Capture the cell that displays the provided text and extract its [X, Y] central coordinate. 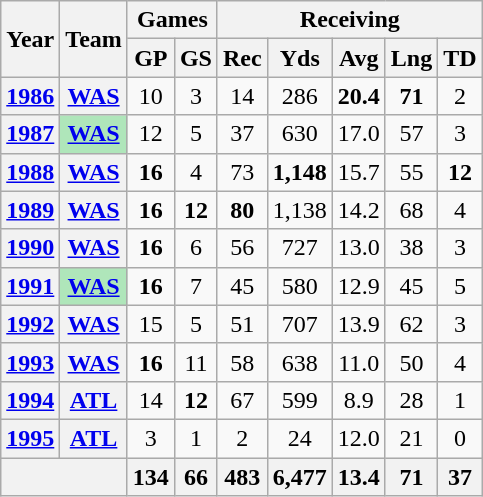
67 [242, 400]
1987 [30, 134]
1989 [30, 210]
7 [196, 286]
1988 [30, 172]
20.4 [358, 96]
68 [411, 210]
Yds [300, 58]
1,148 [300, 172]
286 [300, 96]
TD [460, 58]
1995 [30, 438]
11 [196, 362]
15 [150, 324]
1990 [30, 248]
38 [411, 248]
GS [196, 58]
66 [196, 477]
638 [300, 362]
57 [411, 134]
8.9 [358, 400]
56 [242, 248]
Team [94, 39]
Games [172, 20]
6,477 [300, 477]
12.0 [358, 438]
Lng [411, 58]
28 [411, 400]
483 [242, 477]
1986 [30, 96]
630 [300, 134]
134 [150, 477]
51 [242, 324]
1,138 [300, 210]
1993 [30, 362]
21 [411, 438]
13.0 [358, 248]
80 [242, 210]
Year [30, 39]
707 [300, 324]
727 [300, 248]
73 [242, 172]
13.4 [358, 477]
580 [300, 286]
1991 [30, 286]
Rec [242, 58]
GP [150, 58]
13.9 [358, 324]
55 [411, 172]
24 [300, 438]
58 [242, 362]
14.2 [358, 210]
50 [411, 362]
0 [460, 438]
11.0 [358, 362]
Receiving [350, 20]
62 [411, 324]
17.0 [358, 134]
Avg [358, 58]
1994 [30, 400]
6 [196, 248]
15.7 [358, 172]
10 [150, 96]
599 [300, 400]
1992 [30, 324]
12.9 [358, 286]
